Extract the [x, y] coordinate from the center of the cell holding the provided text.  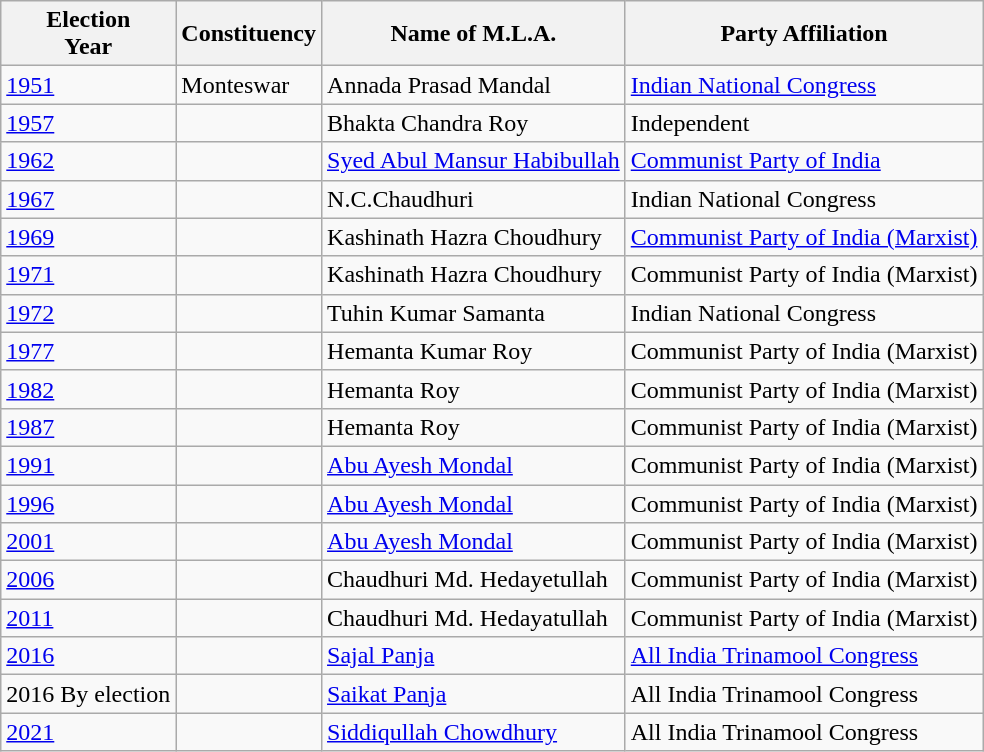
1951 [88, 85]
Independent [804, 123]
2001 [88, 542]
Chaudhuri Md. Hedayetullah [474, 580]
1991 [88, 465]
Election Year [88, 34]
1982 [88, 389]
2016 By election [88, 694]
Siddiqullah Chowdhury [474, 732]
1969 [88, 237]
Party Affiliation [804, 34]
1957 [88, 123]
Syed Abul Mansur Habibullah [474, 161]
1967 [88, 199]
1977 [88, 351]
Bhakta Chandra Roy [474, 123]
Tuhin Kumar Samanta [474, 313]
2006 [88, 580]
1972 [88, 313]
2011 [88, 618]
Saikat Panja [474, 694]
Constituency [249, 34]
Communist Party of India [804, 161]
Monteswar [249, 85]
Name of M.L.A. [474, 34]
Hemanta Kumar Roy [474, 351]
1971 [88, 275]
1962 [88, 161]
Sajal Panja [474, 656]
1987 [88, 427]
2021 [88, 732]
Annada Prasad Mandal [474, 85]
N.C.Chaudhuri [474, 199]
Chaudhuri Md. Hedayatullah [474, 618]
1996 [88, 503]
2016 [88, 656]
